Scan for the cell matching the given text and deliver its [X, Y] coordinate at center. 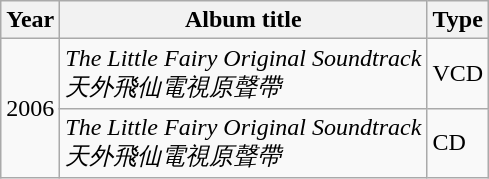
Type [458, 20]
CD [458, 143]
2006 [30, 108]
Year [30, 20]
VCD [458, 74]
Album title [244, 20]
